Provide the (x, y) coordinate of the cell's center where the given text is located.  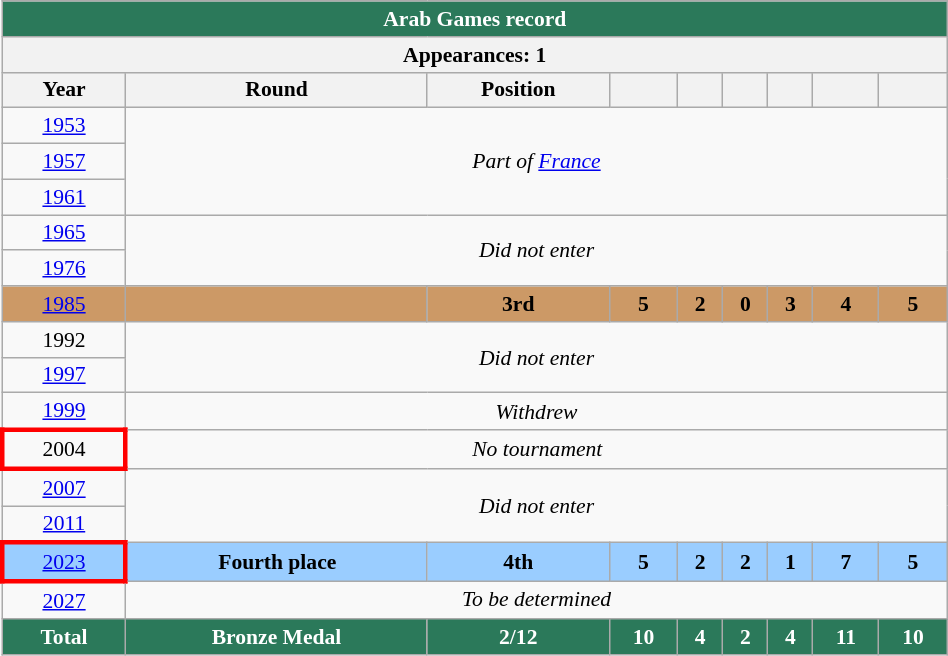
Appearances: 1 (474, 55)
1985 (64, 304)
0 (746, 304)
Position (518, 90)
Year (64, 90)
1999 (64, 412)
1997 (64, 375)
1953 (64, 126)
Round (276, 90)
2011 (64, 524)
4th (518, 562)
1 (790, 562)
Part of France (536, 162)
1961 (64, 197)
To be determined (536, 600)
2004 (64, 450)
1965 (64, 233)
1976 (64, 269)
Total (64, 637)
Fourth place (276, 562)
Arab Games record (474, 19)
2027 (64, 600)
No tournament (536, 450)
1992 (64, 340)
2007 (64, 488)
Bronze Medal (276, 637)
7 (846, 562)
2/12 (518, 637)
11 (846, 637)
3 (790, 304)
3rd (518, 304)
2023 (64, 562)
Withdrew (536, 412)
1957 (64, 162)
